From the cell containing the given text, extract its center point as (x, y) coordinate. 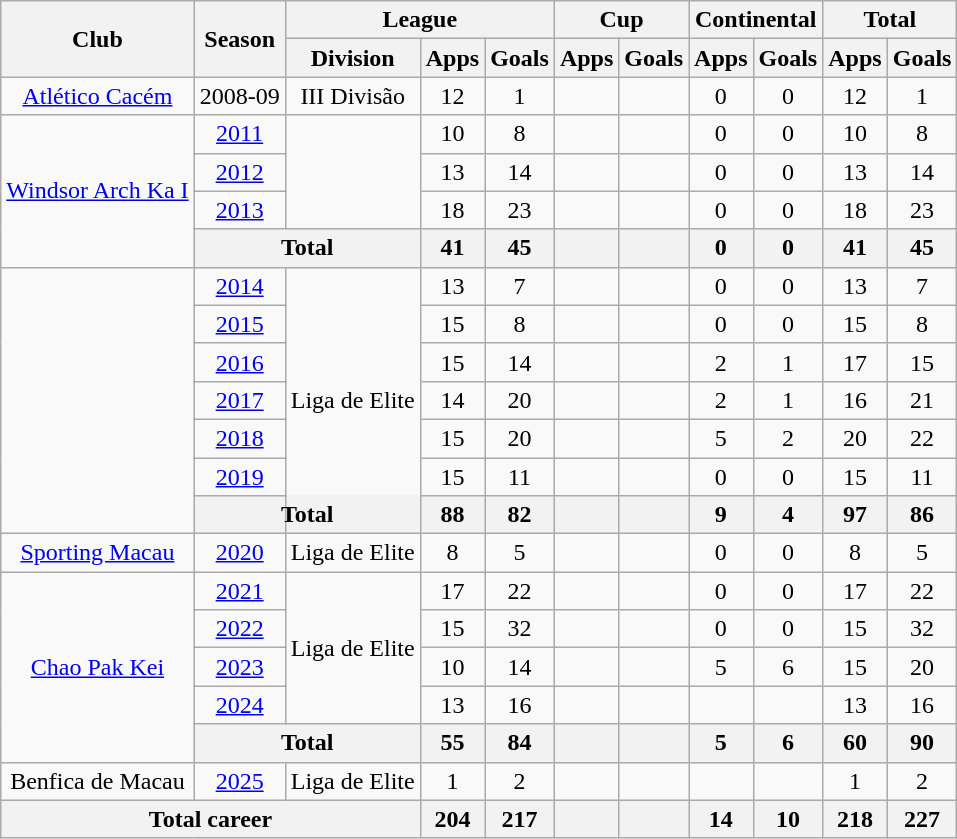
Atlético Cacém (98, 96)
2011 (240, 134)
Windsor Arch Ka I (98, 191)
84 (520, 743)
9 (721, 515)
217 (520, 819)
2023 (240, 667)
Chao Pak Kei (98, 667)
Sporting Macau (98, 553)
2008-09 (240, 96)
Total career (210, 819)
2015 (240, 324)
2016 (240, 362)
2013 (240, 210)
2012 (240, 172)
2017 (240, 400)
60 (855, 743)
204 (452, 819)
227 (922, 819)
218 (855, 819)
III Divisão (352, 96)
4 (788, 515)
82 (520, 515)
2020 (240, 553)
2022 (240, 629)
Club (98, 39)
90 (922, 743)
Season (240, 39)
Continental (756, 20)
2018 (240, 438)
97 (855, 515)
2021 (240, 591)
2024 (240, 705)
86 (922, 515)
88 (452, 515)
League (420, 20)
Benfica de Macau (98, 781)
55 (452, 743)
21 (922, 400)
Division (352, 58)
2014 (240, 286)
2025 (240, 781)
2019 (240, 477)
Cup (621, 20)
